Determine the [x, y] coordinate at the center of the cell enclosing the given text.  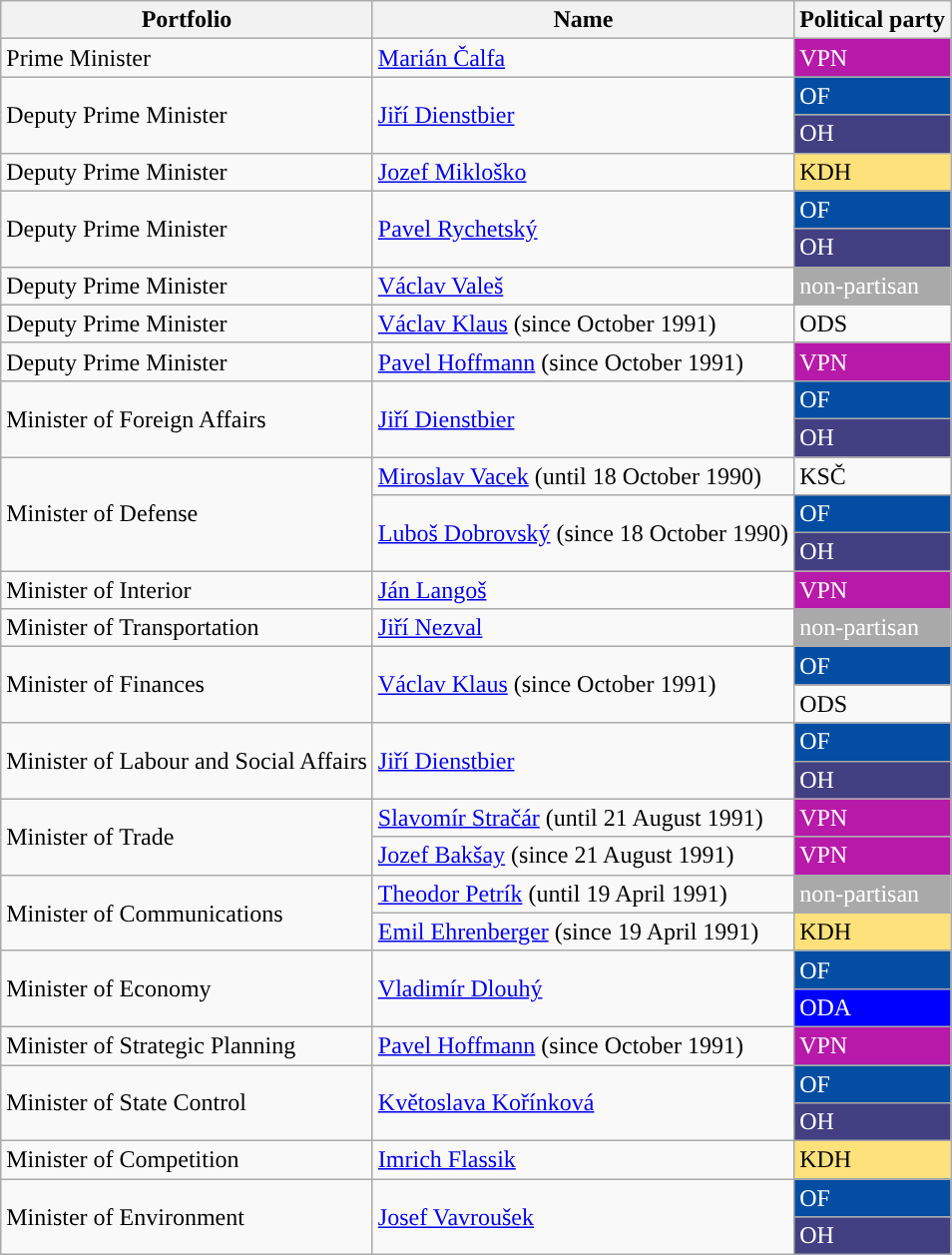
Minister of Foreign Affairs [188, 418]
Květoslava Kořínková [583, 1102]
Minister of Economy [188, 988]
Minister of Environment [188, 1217]
Minister of Labour and Social Affairs [188, 761]
Vladimír Dlouhý [583, 988]
Minister of Finances [188, 685]
Emil Ehrenberger (since 19 April 1991) [583, 932]
Political party [872, 20]
Minister of Interior [188, 590]
Slavomír Stračár (until 21 August 1991) [583, 818]
Portfolio [188, 20]
Jozef Bakšay (since 21 August 1991) [583, 856]
Minister of Strategic Planning [188, 1045]
Theodor Petrík (until 19 April 1991) [583, 894]
KSČ [872, 476]
Minister of Trade [188, 837]
Minister of State Control [188, 1102]
Jiří Nezval [583, 628]
ODA [872, 1007]
Miroslav Vacek (until 18 October 1990) [583, 476]
Minister of Transportation [188, 628]
Name [583, 20]
Pavel Rychetský [583, 229]
Václav Valeš [583, 286]
Luboš Dobrovský (since 18 October 1990) [583, 533]
Ján Langoš [583, 590]
Prime Minister [188, 58]
Jozef Mikloško [583, 172]
Marián Čalfa [583, 58]
Minister of Communications [188, 913]
Minister of Competition [188, 1160]
Josef Vavroušek [583, 1217]
Minister of Defense [188, 514]
Imrich Flassik [583, 1160]
